Return the [X, Y] coordinate for the center point of the cell that contains the specified text.  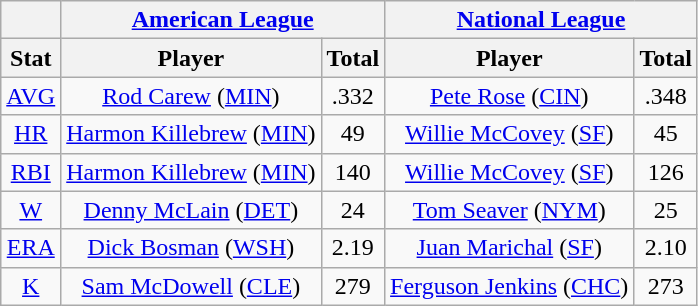
24 [353, 210]
140 [353, 172]
Rod Carew (MIN) [191, 96]
K [31, 286]
25 [666, 210]
273 [666, 286]
49 [353, 134]
Sam McDowell (CLE) [191, 286]
RBI [31, 172]
Pete Rose (CIN) [510, 96]
.332 [353, 96]
279 [353, 286]
ERA [31, 248]
Tom Seaver (NYM) [510, 210]
Denny McLain (DET) [191, 210]
HR [31, 134]
Stat [31, 58]
Juan Marichal (SF) [510, 248]
National League [542, 20]
2.19 [353, 248]
2.10 [666, 248]
126 [666, 172]
Dick Bosman (WSH) [191, 248]
American League [223, 20]
45 [666, 134]
AVG [31, 96]
.348 [666, 96]
Ferguson Jenkins (CHC) [510, 286]
W [31, 210]
